Scan for the cell matching the given text and deliver its (X, Y) coordinate at center. 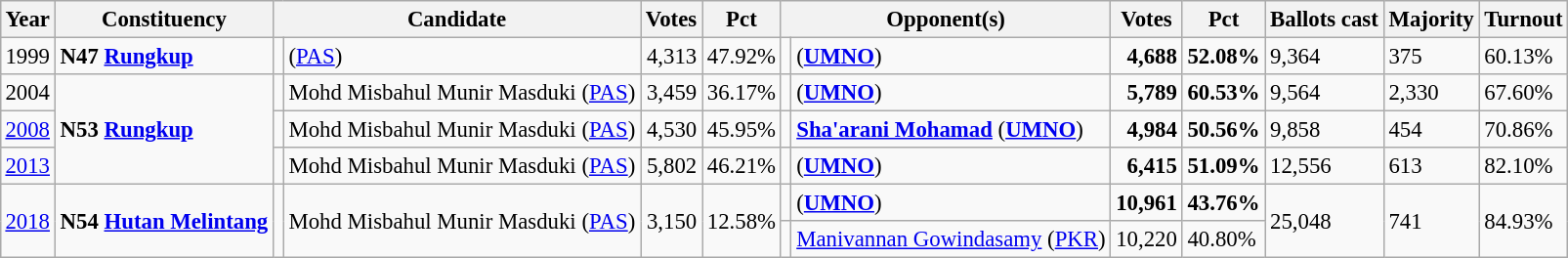
25,048 (1325, 221)
10,961 (1147, 203)
2018 (27, 221)
60.53% (1223, 93)
3,150 (672, 221)
Turnout (1524, 20)
N53 Rungkup (164, 129)
70.86% (1524, 130)
Opponent(s) (946, 20)
46.21% (741, 166)
(PAS) (461, 56)
60.13% (1524, 56)
Manivannan Gowindasamy (PKR) (952, 239)
9,858 (1325, 130)
67.60% (1524, 93)
4,984 (1147, 130)
N54 Hutan Melintang (164, 221)
5,802 (672, 166)
40.80% (1223, 239)
Constituency (164, 20)
84.93% (1524, 221)
Ballots cast (1325, 20)
47.92% (741, 56)
4,688 (1147, 56)
2,330 (1431, 93)
Sha'arani Mohamad (UMNO) (952, 130)
12.58% (741, 221)
82.10% (1524, 166)
2008 (27, 130)
613 (1431, 166)
5,789 (1147, 93)
36.17% (741, 93)
2013 (27, 166)
6,415 (1147, 166)
43.76% (1223, 203)
Year (27, 20)
Majority (1431, 20)
52.08% (1223, 56)
4,313 (672, 56)
454 (1431, 130)
2004 (27, 93)
741 (1431, 221)
50.56% (1223, 130)
375 (1431, 56)
Candidate (457, 20)
10,220 (1147, 239)
45.95% (741, 130)
51.09% (1223, 166)
9,364 (1325, 56)
9,564 (1325, 93)
1999 (27, 56)
N47 Rungkup (164, 56)
3,459 (672, 93)
4,530 (672, 130)
12,556 (1325, 166)
